Locate the cell with the specified text and output its (x, y) center coordinate. 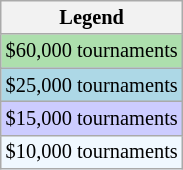
Legend (92, 17)
$25,000 tournaments (92, 85)
$60,000 tournaments (92, 51)
$10,000 tournaments (92, 152)
$15,000 tournaments (92, 118)
